Return the (X, Y) coordinate for the center point of the cell that contains the specified text.  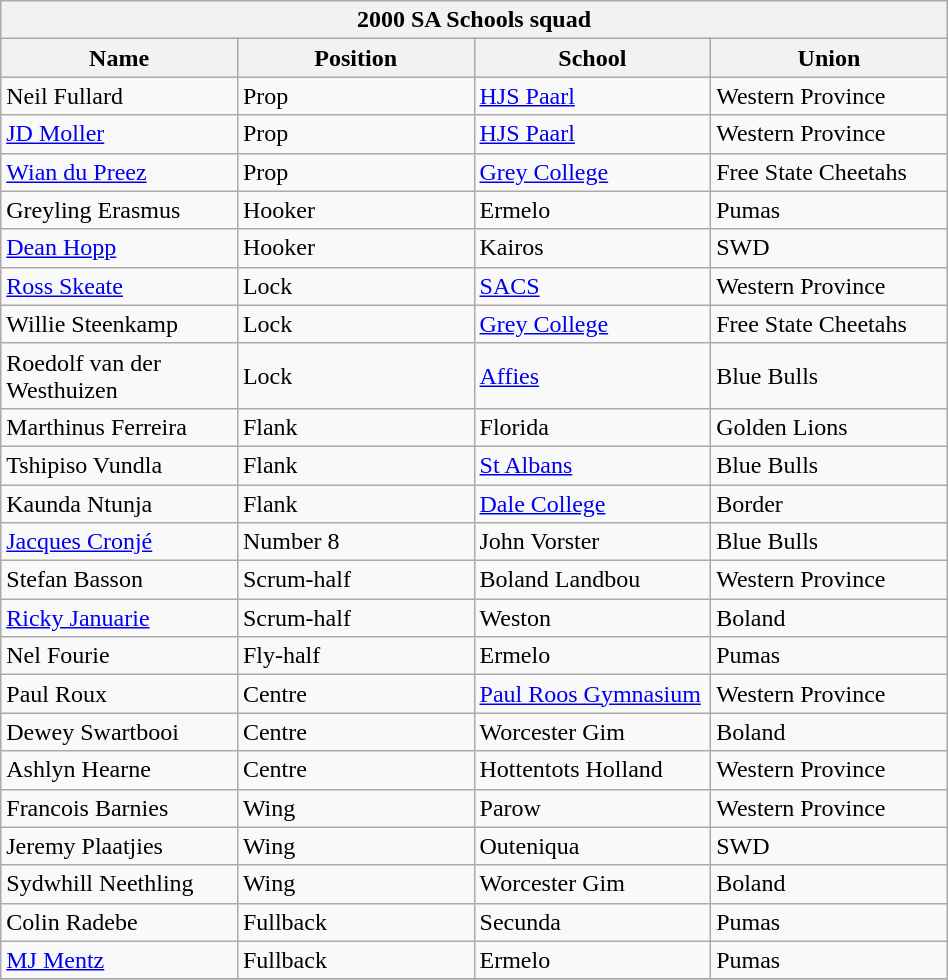
Greyling Erasmus (120, 210)
Position (356, 58)
St Albans (592, 465)
Weston (592, 618)
Marthinus Ferreira (120, 427)
Sydwhill Neethling (120, 884)
MJ Mentz (120, 960)
Kaunda Ntunja (120, 503)
John Vorster (592, 542)
Dewey Swartbooi (120, 732)
Neil Fullard (120, 96)
Secunda (592, 922)
Jeremy Plaatjies (120, 846)
Affies (592, 376)
Fly-half (356, 656)
Stefan Basson (120, 580)
Florida (592, 427)
Jacques Cronjé (120, 542)
Kairos (592, 248)
Name (120, 58)
Outeniqua (592, 846)
Parow (592, 808)
SACS (592, 286)
Paul Roos Gymnasium (592, 694)
Ricky Januarie (120, 618)
Willie Steenkamp (120, 324)
Wian du Preez (120, 172)
Golden Lions (830, 427)
Ross Skeate (120, 286)
Tshipiso Vundla (120, 465)
Nel Fourie (120, 656)
2000 SA Schools squad (474, 20)
JD Moller (120, 134)
Number 8 (356, 542)
Boland Landbou (592, 580)
Border (830, 503)
Union (830, 58)
Colin Radebe (120, 922)
School (592, 58)
Dean Hopp (120, 248)
Paul Roux (120, 694)
Dale College (592, 503)
Roedolf van der Westhuizen (120, 376)
Francois Barnies (120, 808)
Ashlyn Hearne (120, 770)
Hottentots Holland (592, 770)
